Return the [X, Y] coordinate for the center point of the cell that contains the specified text.  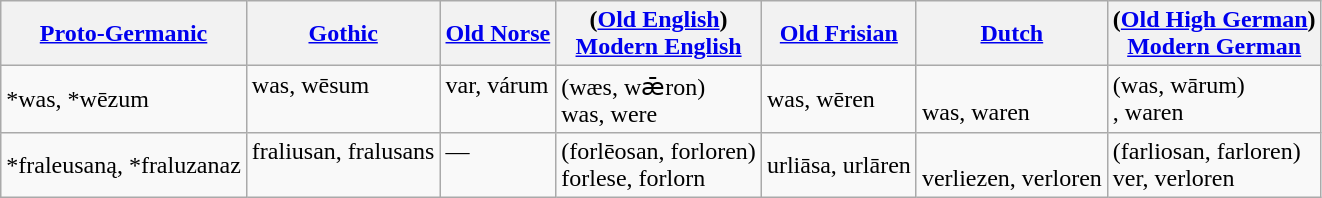
(Old High German)Modern German [1214, 34]
urliāsa, urlāren [838, 164]
Dutch [1012, 34]
(wæs, wǣron)was, were [659, 100]
Gothic [343, 34]
Proto-Germanic [124, 34]
verliezen, verloren [1012, 164]
(forlēosan, forloren)forlese, forlorn [659, 164]
— [498, 164]
(Old English)Modern English [659, 34]
fraliusan, fralusans [343, 164]
(was, wārum), waren [1214, 100]
Old Frisian [838, 34]
(farliosan, farloren)ver, verloren [1214, 164]
*fraleusaną, *fraluzanaz [124, 164]
var, várum [498, 100]
was, waren [1012, 100]
*was, *wēzum [124, 100]
was, wēsum [343, 100]
Old Norse [498, 34]
was, wēren [838, 100]
